Determine the (x, y) coordinate at the center of the cell enclosing the given text.  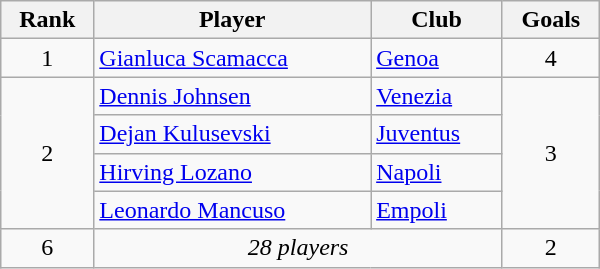
Gianluca Scamacca (232, 58)
Venezia (437, 96)
3 (550, 153)
Leonardo Mancuso (232, 210)
28 players (298, 248)
Dennis Johnsen (232, 96)
Goals (550, 20)
Napoli (437, 172)
4 (550, 58)
Dejan Kulusevski (232, 134)
Empoli (437, 210)
1 (48, 58)
Player (232, 20)
Genoa (437, 58)
Club (437, 20)
Rank (48, 20)
Juventus (437, 134)
6 (48, 248)
Hirving Lozano (232, 172)
